Detect which cell encompasses the target text, then output its [x, y] center coordinate. 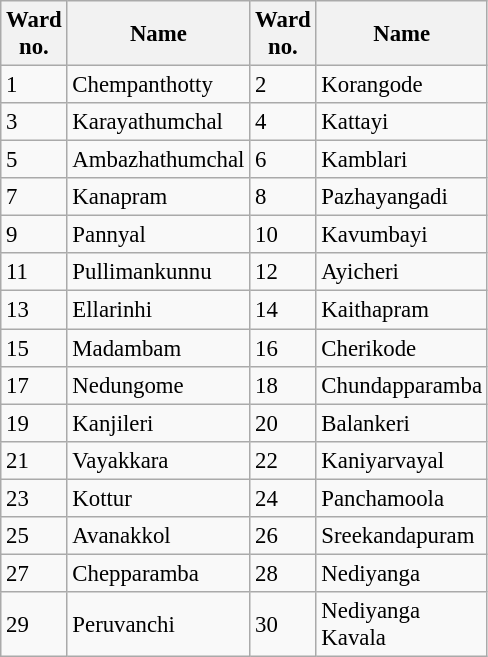
Ambazhathumchal [158, 160]
2 [283, 85]
Pullimankunnu [158, 273]
16 [283, 348]
Avanakkol [158, 536]
Chundapparamba [402, 385]
21 [34, 460]
22 [283, 460]
Kamblari [402, 160]
15 [34, 348]
14 [283, 310]
20 [283, 423]
Chepparamba [158, 573]
6 [283, 160]
Ellarinhi [158, 310]
18 [283, 385]
Panchamoola [402, 498]
Peruvanchi [158, 624]
Vayakkara [158, 460]
27 [34, 573]
19 [34, 423]
Pannyal [158, 235]
29 [34, 624]
11 [34, 273]
Madambam [158, 348]
Kavumbayi [402, 235]
Korangode [402, 85]
Nediyanga Kavala [402, 624]
26 [283, 536]
Cherikode [402, 348]
5 [34, 160]
12 [283, 273]
Kanjileri [158, 423]
Kattayi [402, 122]
Nedungome [158, 385]
Karayathumchal [158, 122]
8 [283, 197]
Sreekandapuram [402, 536]
10 [283, 235]
25 [34, 536]
Kanapram [158, 197]
9 [34, 235]
23 [34, 498]
1 [34, 85]
Pazhayangadi [402, 197]
24 [283, 498]
30 [283, 624]
Kottur [158, 498]
Kaniyarvayal [402, 460]
3 [34, 122]
Nediyanga [402, 573]
7 [34, 197]
Balankeri [402, 423]
Chempanthotty [158, 85]
Kaithapram [402, 310]
4 [283, 122]
Ayicheri [402, 273]
13 [34, 310]
28 [283, 573]
17 [34, 385]
